Find where the given text appears and provide that cell's center as (X, Y) coordinate. 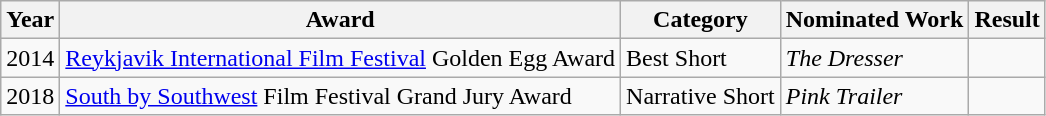
The Dresser (874, 58)
Reykjavik International Film Festival Golden Egg Award (340, 58)
Pink Trailer (874, 96)
Narrative Short (701, 96)
2014 (30, 58)
Best Short (701, 58)
Award (340, 20)
Category (701, 20)
Nominated Work (874, 20)
Result (1007, 20)
Year (30, 20)
2018 (30, 96)
South by Southwest Film Festival Grand Jury Award (340, 96)
